Scan for the cell matching the given text and deliver its [x, y] coordinate at center. 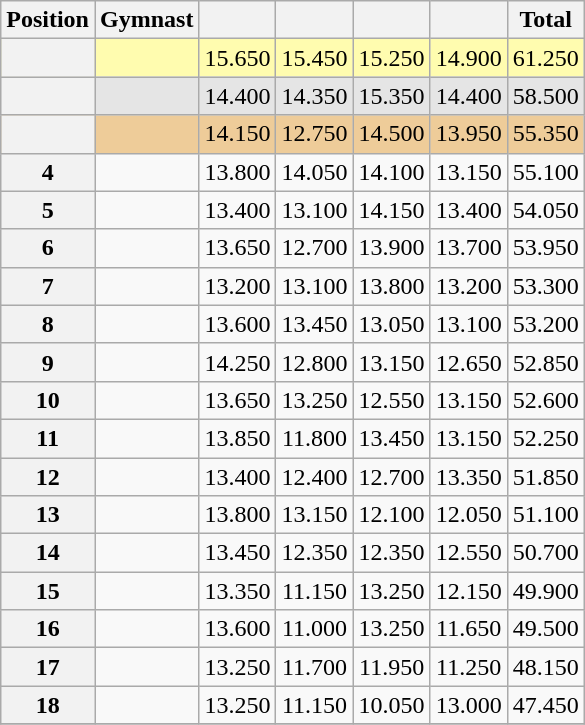
53.950 [546, 248]
61.250 [546, 58]
52.850 [546, 362]
14 [48, 553]
5 [48, 210]
14.900 [468, 58]
47.450 [546, 705]
15.250 [392, 58]
13.700 [468, 248]
14.050 [314, 172]
7 [48, 286]
11.700 [314, 667]
53.200 [546, 324]
13.050 [392, 324]
16 [48, 629]
4 [48, 172]
11.000 [314, 629]
10.050 [392, 705]
15.650 [238, 58]
18 [48, 705]
12.400 [314, 477]
10 [48, 400]
13.950 [468, 134]
55.350 [546, 134]
13.850 [238, 438]
8 [48, 324]
14.350 [314, 96]
12 [48, 477]
58.500 [546, 96]
17 [48, 667]
Gymnast [146, 20]
15.450 [314, 58]
11.650 [468, 629]
12.150 [468, 591]
15.350 [392, 96]
11 [48, 438]
11.800 [314, 438]
15 [48, 591]
Total [546, 20]
13.900 [392, 248]
12.050 [468, 515]
51.850 [546, 477]
11.250 [468, 667]
6 [48, 248]
50.700 [546, 553]
54.050 [546, 210]
9 [48, 362]
12.750 [314, 134]
51.100 [546, 515]
52.600 [546, 400]
13 [48, 515]
14.250 [238, 362]
11.950 [392, 667]
49.900 [546, 591]
55.100 [546, 172]
12.100 [392, 515]
53.300 [546, 286]
14.500 [392, 134]
48.150 [546, 667]
52.250 [546, 438]
12.650 [468, 362]
49.500 [546, 629]
Position [48, 20]
13.000 [468, 705]
14.100 [392, 172]
12.800 [314, 362]
